From the cell containing the given text, extract its center point as (X, Y) coordinate. 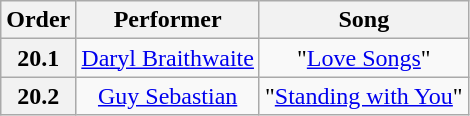
20.2 (38, 96)
"Love Songs" (364, 58)
20.1 (38, 58)
Order (38, 20)
Daryl Braithwaite (168, 58)
"Standing with You" (364, 96)
Guy Sebastian (168, 96)
Song (364, 20)
Performer (168, 20)
